Locate the cell with the specified text and output its (X, Y) center coordinate. 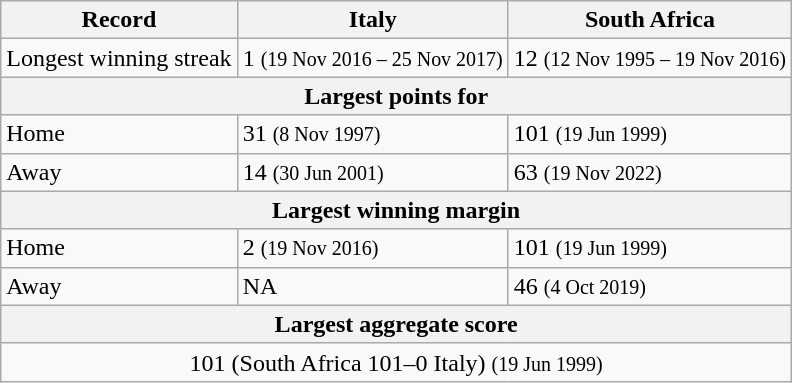
63 (19 Nov 2022) (650, 172)
46 (4 Oct 2019) (650, 286)
Largest aggregate score (396, 324)
101 (South Africa 101–0 Italy) (19 Jun 1999) (396, 362)
31 (8 Nov 1997) (372, 134)
South Africa (650, 20)
12 (12 Nov 1995 – 19 Nov 2016) (650, 58)
Longest winning streak (119, 58)
2 (19 Nov 2016) (372, 248)
14 (30 Jun 2001) (372, 172)
NA (372, 286)
Largest winning margin (396, 210)
Largest points for (396, 96)
Italy (372, 20)
Record (119, 20)
1 (19 Nov 2016 – 25 Nov 2017) (372, 58)
